Output the (x, y) coordinate of the center of the cell containing the given text.  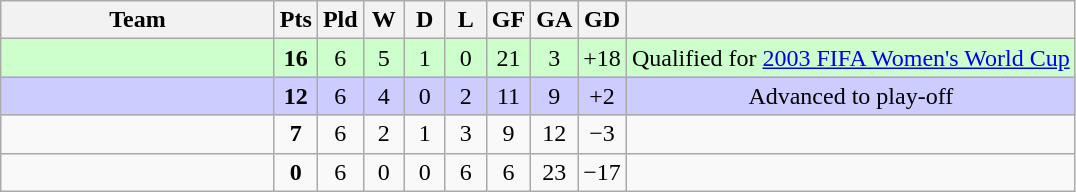
Pld (340, 20)
4 (384, 96)
W (384, 20)
23 (554, 172)
+18 (602, 58)
Team (138, 20)
−3 (602, 134)
Advanced to play-off (850, 96)
D (424, 20)
−17 (602, 172)
Qualified for 2003 FIFA Women's World Cup (850, 58)
L (466, 20)
21 (508, 58)
7 (296, 134)
GA (554, 20)
11 (508, 96)
16 (296, 58)
Pts (296, 20)
5 (384, 58)
+2 (602, 96)
GF (508, 20)
GD (602, 20)
